Determine the (x, y) coordinate at the center of the cell enclosing the given text.  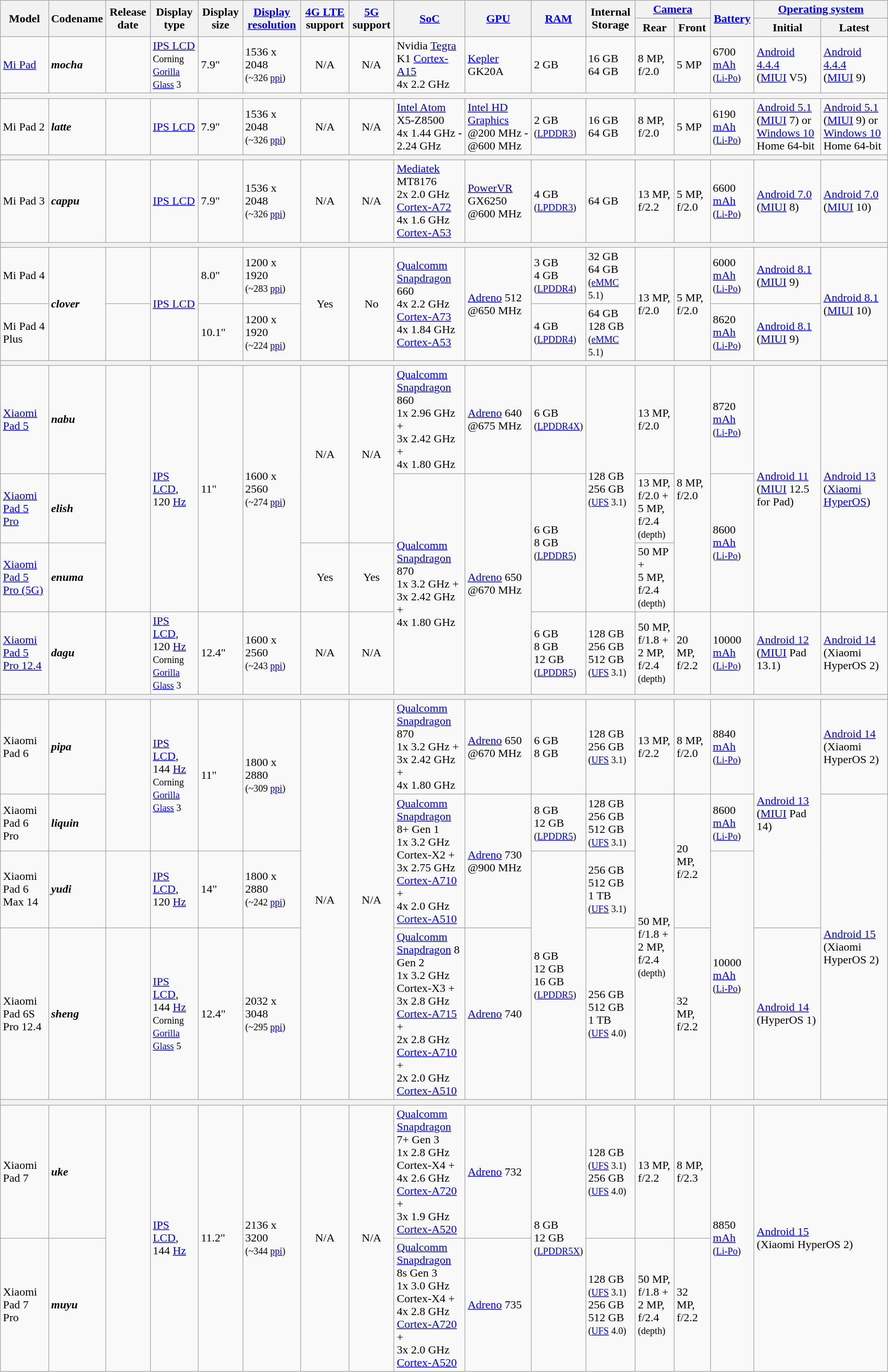
8 GB12 GB16 GB(LPDDR5) (558, 975)
4G LTE support (324, 19)
8.0" (220, 275)
Android 7.0(MIUI 10) (854, 201)
Qualcomm Snapdragon 7+ Gen 31x 2.8 GHz Cortex-X4 +4x 2.6 GHz Cortex-A720 +3x 1.9 GHz Cortex-A520 (430, 1171)
Xiaomi Pad 6S Pro 12.4 (25, 1014)
2 GB(LPDDR3) (558, 126)
Qualcomm Snapdragon 8+ Gen 11x 3.2 GHz Cortex-X2 +3x 2.75 GHz Cortex-A710 +4x 2.0 GHz Cortex-A510 (430, 861)
Nvidia Tegra K1 Cortex-A154x 2.2 GHz (430, 65)
Qualcomm Snapdragon 8 Gen 21x 3.2 GHz Cortex-X3 +3x 2.8 GHz Cortex-A715 +2x 2.8 GHz Cortex-A710 +2x 2.0 GHz Cortex-A510 (430, 1014)
11.2" (220, 1238)
6600 mAh(Li-Po) (732, 201)
Intel Atom X5-Z85004x 1.44 GHz - 2.24 GHz (430, 126)
Initial (787, 28)
256 GB512 GB1 TB(UFS 4.0) (611, 1014)
Rear (655, 28)
Release date (128, 19)
Camera (673, 9)
Mediatek MT81762x 2.0 GHz Cortex-A724x 1.6 GHz Cortex-A53 (430, 201)
1800 x 2880(~309 ppi) (272, 775)
Display resolution (272, 19)
2032 x 3048(~295 ppi) (272, 1014)
Adreno 640@675 MHz (498, 420)
pipa (77, 747)
3 GB4 GB(LPDDR4) (558, 275)
Kepler GK20A (498, 65)
No (372, 304)
Adreno 740 (498, 1014)
Android 8.1(MIUI 10) (854, 304)
1200 x 1920(~224 ppi) (272, 332)
PowerVR GX6250@600 MHz (498, 201)
Display size (220, 19)
Front (692, 28)
8840 mAh(Li-Po) (732, 747)
Mi Pad 3 (25, 201)
2136 x 3200(~344 ppi) (272, 1238)
Xiaomi Pad 5 (25, 420)
8720 mAh(Li-Po) (732, 420)
Xiaomi Pad 5 Pro (25, 508)
IPS LCDCorning Gorilla Glass 3 (175, 65)
128 GB(UFS 3.1)256 GB512 GB(UFS 4.0) (611, 1305)
nabu (77, 420)
6 GB8 GB (558, 747)
Intel HD Graphics@200 MHz - @600 MHz (498, 126)
13 MP, f/2.0 +5 MP, f/2.4 (depth) (655, 508)
IPS LCD, 144 HzCorning Gorilla Glass 3 (175, 775)
RAM (558, 19)
8 GB12 GB(LPDDR5X) (558, 1238)
Xiaomi Pad 6 (25, 747)
Mi Pad 2 (25, 126)
dagu (77, 653)
Internal Storage (611, 19)
Mi Pad (25, 65)
Android 13(Xiaomi HyperOS) (854, 489)
Model (25, 19)
1600 x 2560(~274 ppi) (272, 489)
256 GB512 GB1 TB(UFS 3.1) (611, 889)
64 GB128 GB(eMMC 5.1) (611, 332)
sheng (77, 1014)
Latest (854, 28)
10.1" (220, 332)
Adreno 512@650 MHz (498, 304)
Codename (77, 19)
Android 12(MIUI Pad 13.1) (787, 653)
Android 14(HyperOS 1) (787, 1014)
mocha (77, 65)
Xiaomi Pad 5 Pro (5G) (25, 578)
muyu (77, 1305)
Android 5.1(MIUI 9) or Windows 10 Home 64-bit (854, 126)
8850 mAh(Li-Po) (732, 1238)
Xiaomi Pad 6 Max 14 (25, 889)
6 GB(LPDDR4X) (558, 420)
SoC (430, 19)
6700 mAh(Li-Po) (732, 65)
Adreno 730@900 MHz (498, 861)
Xiaomi Pad 7 (25, 1171)
50 MP +5 MP, f/2.4 (depth) (655, 578)
14" (220, 889)
128 GB(UFS 3.1)256 GB(UFS 4.0) (611, 1171)
Xiaomi Pad 5 Pro 12.4 (25, 653)
Android 11(MIUI 12.5 for Pad) (787, 489)
liquin (77, 823)
Android 4.4.4(MIUI 9) (854, 65)
Qualcomm Snapdragon 8s Gen 31x 3.0 GHz Cortex-X4 +4x 2.8 GHz Cortex-A720 +3x 2.0 GHz Cortex-A520 (430, 1305)
Mi Pad 4 (25, 275)
2 GB (558, 65)
Display type (175, 19)
6000 mAh(Li-Po) (732, 275)
Adreno 732 (498, 1171)
Adreno 735 (498, 1305)
6 GB8 GB12 GB(LPDDR5) (558, 653)
IPS LCD, 120 HzCorning Gorilla Glass 3 (175, 653)
8620 mAh(Li-Po) (732, 332)
enuma (77, 578)
1200 x 1920(~283 ppi) (272, 275)
Android 5.1(MIUI 7) or Windows 10 Home 64-bit (787, 126)
6 GB8 GB(LPDDR5) (558, 543)
Operating system (821, 9)
Xiaomi Pad 7 Pro (25, 1305)
elish (77, 508)
1600 x 2560(~243 ppi) (272, 653)
Android 7.0(MIUI 8) (787, 201)
8 GB12 GB(LPDDR5) (558, 823)
Qualcomm Snapdragon 6604x 2.2 GHz Cortex-A734x 1.84 GHz Cortex-A53 (430, 304)
Battery (732, 19)
clover (77, 304)
Android 4.4.4(MIUI V5) (787, 65)
8 MP, f/2.3 (692, 1171)
cappu (77, 201)
Xiaomi Pad 6 Pro (25, 823)
5G support (372, 19)
IPS LCD, 144 Hz (175, 1238)
latte (77, 126)
4 GB(LPDDR4) (558, 332)
64 GB (611, 201)
4 GB(LPDDR3) (558, 201)
Mi Pad 4 Plus (25, 332)
yudi (77, 889)
Android 13(MIUI Pad 14) (787, 813)
6190 mAh(Li-Po) (732, 126)
IPS LCD, 144 HzCorning Gorilla Glass 5 (175, 1014)
GPU (498, 19)
Qualcomm Snapdragon 8601x 2.96 GHz +3x 2.42 GHz +4x 1.80 GHz (430, 420)
uke (77, 1171)
32 GB64 GB(eMMC 5.1) (611, 275)
1800 x 2880(~242 ppi) (272, 889)
